Provide the [x, y] coordinate of the cell's center where the given text is located.  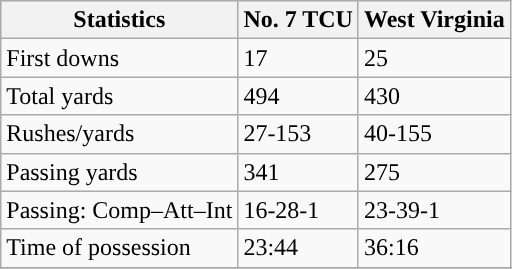
36:16 [434, 248]
494 [298, 96]
Statistics [120, 20]
27-153 [298, 134]
275 [434, 172]
Rushes/yards [120, 134]
Passing: Comp–Att–Int [120, 210]
West Virginia [434, 20]
Total yards [120, 96]
430 [434, 96]
No. 7 TCU [298, 20]
25 [434, 58]
First downs [120, 58]
23-39-1 [434, 210]
17 [298, 58]
Time of possession [120, 248]
16-28-1 [298, 210]
341 [298, 172]
Passing yards [120, 172]
23:44 [298, 248]
40-155 [434, 134]
